Determine the (x, y) coordinate at the center of the cell enclosing the given text.  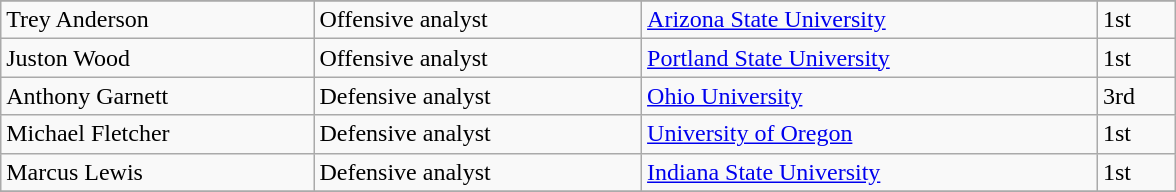
Arizona State University (870, 20)
Ohio University (870, 96)
Portland State University (870, 58)
Anthony Garnett (158, 96)
Indiana State University (870, 172)
Juston Wood (158, 58)
Michael Fletcher (158, 134)
University of Oregon (870, 134)
Marcus Lewis (158, 172)
Trey Anderson (158, 20)
3rd (1136, 96)
